Determine the [x, y] coordinate at the center of the cell enclosing the given text.  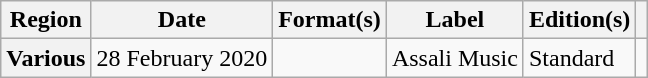
Format(s) [330, 20]
Standard [579, 58]
Date [182, 20]
Various [46, 58]
Edition(s) [579, 20]
Label [454, 20]
Region [46, 20]
28 February 2020 [182, 58]
Assali Music [454, 58]
